Scan for the cell matching the given text and deliver its (x, y) coordinate at center. 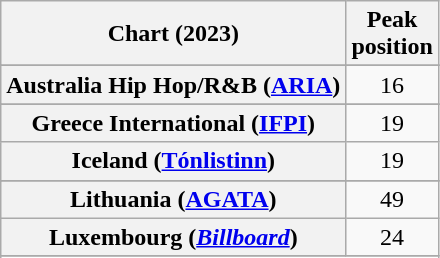
Lithuania (AGATA) (174, 199)
Chart (2023) (174, 34)
Peakposition (392, 34)
24 (392, 237)
49 (392, 199)
16 (392, 85)
Australia Hip Hop/R&B (ARIA) (174, 85)
Iceland (Tónlistinn) (174, 161)
Greece International (IFPI) (174, 123)
Luxembourg (Billboard) (174, 237)
